From the cell containing the given text, extract its center point as (X, Y) coordinate. 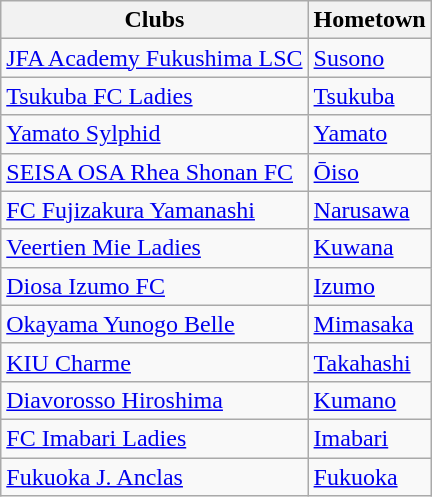
Veertien Mie Ladies (154, 248)
Clubs (154, 20)
Okayama Yunogo Belle (154, 324)
FC Imabari Ladies (154, 438)
FC Fujizakura Yamanashi (154, 210)
Diavorosso Hiroshima (154, 400)
Mimasaka (370, 324)
Hometown (370, 20)
Yamato (370, 134)
Fukuoka J. Anclas (154, 477)
Diosa Izumo FC (154, 286)
Imabari (370, 438)
Ōiso (370, 172)
Yamato Sylphid (154, 134)
JFA Academy Fukushima LSC (154, 58)
SEISA OSA Rhea Shonan FC (154, 172)
Tsukuba FC Ladies (154, 96)
Fukuoka (370, 477)
Tsukuba (370, 96)
KIU Charme (154, 362)
Narusawa (370, 210)
Izumo (370, 286)
Kumano (370, 400)
Takahashi (370, 362)
Susono (370, 58)
Kuwana (370, 248)
